Detect which cell encompasses the target text, then output its [X, Y] center coordinate. 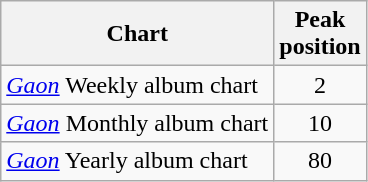
Gaon Yearly album chart [138, 161]
Chart [138, 34]
Gaon Monthly album chart [138, 123]
2 [320, 85]
10 [320, 123]
Peakposition [320, 34]
80 [320, 161]
Gaon Weekly album chart [138, 85]
